For the text-containing cell, return its midpoint in (x, y) coordinate format. 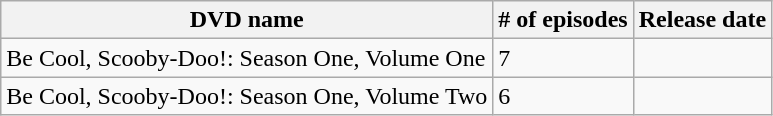
6 (563, 96)
Release date (702, 20)
7 (563, 58)
Be Cool, Scooby-Doo!: Season One, Volume One (247, 58)
Be Cool, Scooby-Doo!: Season One, Volume Two (247, 96)
DVD name (247, 20)
# of episodes (563, 20)
